Pinpoint the cell where the given text exists, returning its [x, y] midpoint coordinate. 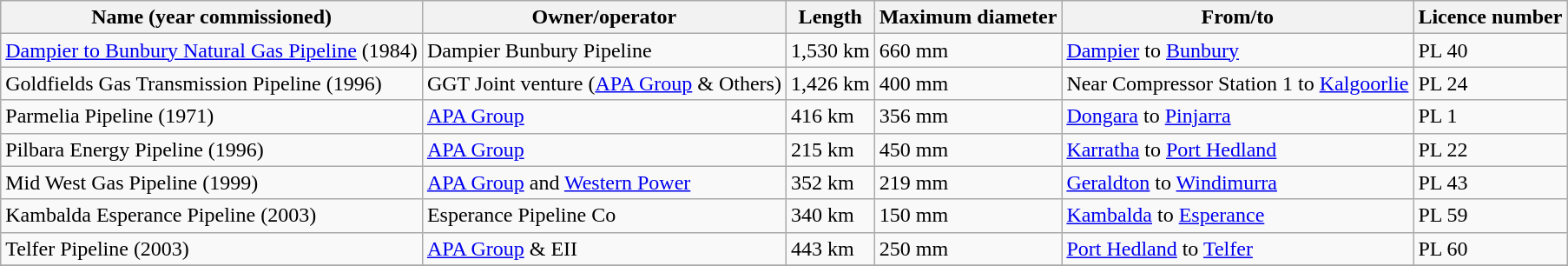
Dampier Bunbury Pipeline [604, 50]
From/to [1238, 17]
Goldfields Gas Transmission Pipeline (1996) [212, 83]
443 km [830, 249]
340 km [830, 216]
APA Group & EII [604, 249]
Dongara to Pinjarra [1238, 116]
450 mm [968, 150]
PL 43 [1490, 183]
215 km [830, 150]
Licence number [1490, 17]
PL 24 [1490, 83]
PL 22 [1490, 150]
219 mm [968, 183]
Owner/operator [604, 17]
Pilbara Energy Pipeline (1996) [212, 150]
GGT Joint venture (APA Group & Others) [604, 83]
1,530 km [830, 50]
PL 1 [1490, 116]
Esperance Pipeline Co [604, 216]
356 mm [968, 116]
Dampier to Bunbury [1238, 50]
PL 59 [1490, 216]
Mid West Gas Pipeline (1999) [212, 183]
PL 40 [1490, 50]
416 km [830, 116]
1,426 km [830, 83]
Name (year commissioned) [212, 17]
Karratha to Port Hedland [1238, 150]
150 mm [968, 216]
Dampier to Bunbury Natural Gas Pipeline (1984) [212, 50]
400 mm [968, 83]
352 km [830, 183]
Port Hedland to Telfer [1238, 249]
Length [830, 17]
APA Group and Western Power [604, 183]
Near Compressor Station 1 to Kalgoorlie [1238, 83]
Geraldton to Windimurra [1238, 183]
Parmelia Pipeline (1971) [212, 116]
660 mm [968, 50]
Kambalda to Esperance [1238, 216]
Kambalda Esperance Pipeline (2003) [212, 216]
Telfer Pipeline (2003) [212, 249]
Maximum diameter [968, 17]
PL 60 [1490, 249]
250 mm [968, 249]
